Search for the cell housing the specified text and yield its [X, Y] center coordinate. 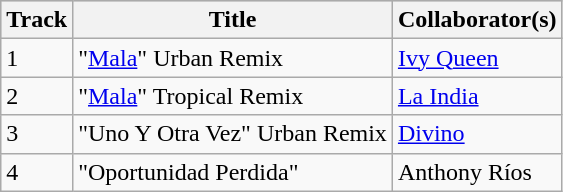
Ivy Queen [477, 58]
Anthony Ríos [477, 172]
3 [37, 134]
"Mala" Urban Remix [233, 58]
Title [233, 20]
Divino [477, 134]
"Uno Y Otra Vez" Urban Remix [233, 134]
La India [477, 96]
Collaborator(s) [477, 20]
4 [37, 172]
"Oportunidad Perdida" [233, 172]
Track [37, 20]
1 [37, 58]
2 [37, 96]
"Mala" Tropical Remix [233, 96]
